Output the [x, y] coordinate of the center of the cell containing the given text.  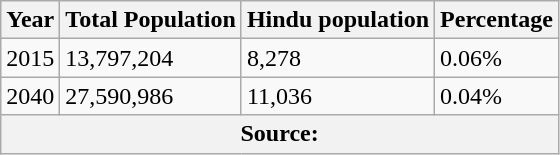
11,036 [338, 96]
0.04% [497, 96]
2040 [30, 96]
Total Population [151, 20]
Hindu population [338, 20]
27,590,986 [151, 96]
2015 [30, 58]
8,278 [338, 58]
Year [30, 20]
0.06% [497, 58]
13,797,204 [151, 58]
Percentage [497, 20]
Source: [280, 134]
